Find where the given text appears and provide that cell's center as [X, Y] coordinate. 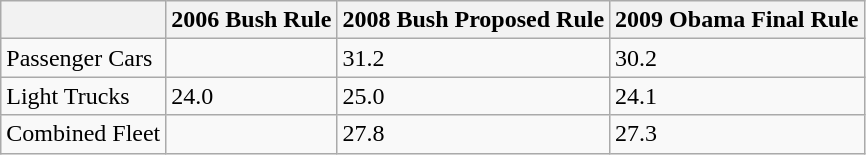
30.2 [737, 58]
24.0 [252, 96]
27.8 [474, 134]
27.3 [737, 134]
24.1 [737, 96]
Passenger Cars [84, 58]
31.2 [474, 58]
2006 Bush Rule [252, 20]
2009 Obama Final Rule [737, 20]
2008 Bush Proposed Rule [474, 20]
Combined Fleet [84, 134]
25.0 [474, 96]
Light Trucks [84, 96]
